Locate the cell with the specified text and output its (X, Y) center coordinate. 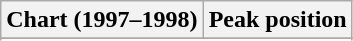
Chart (1997–1998) (102, 20)
Peak position (278, 20)
